Find where the given text appears and provide that cell's center as [x, y] coordinate. 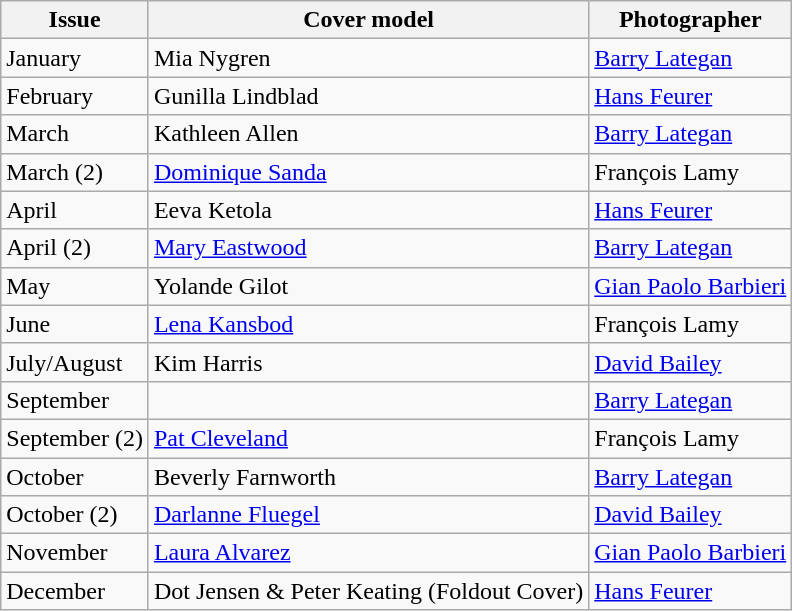
Laura Alvarez [368, 553]
July/August [75, 362]
Yolande Gilot [368, 286]
November [75, 553]
January [75, 58]
Eeva Ketola [368, 210]
October [75, 477]
February [75, 96]
Dominique Sanda [368, 172]
Mia Nygren [368, 58]
Dot Jensen & Peter Keating (Foldout Cover) [368, 591]
Mary Eastwood [368, 248]
December [75, 591]
April [75, 210]
September (2) [75, 438]
April (2) [75, 248]
March (2) [75, 172]
June [75, 324]
Kim Harris [368, 362]
Gunilla Lindblad [368, 96]
Beverly Farnworth [368, 477]
March [75, 134]
Photographer [690, 20]
October (2) [75, 515]
Pat Cleveland [368, 438]
Kathleen Allen [368, 134]
Cover model [368, 20]
Darlanne Fluegel [368, 515]
May [75, 286]
Issue [75, 20]
Lena Kansbod [368, 324]
September [75, 400]
